Locate the cell with the specified text and output its [x, y] center coordinate. 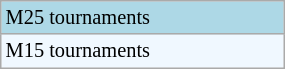
M15 tournaments [142, 51]
M25 tournaments [142, 17]
